Detect which cell encompasses the target text, then output its (X, Y) center coordinate. 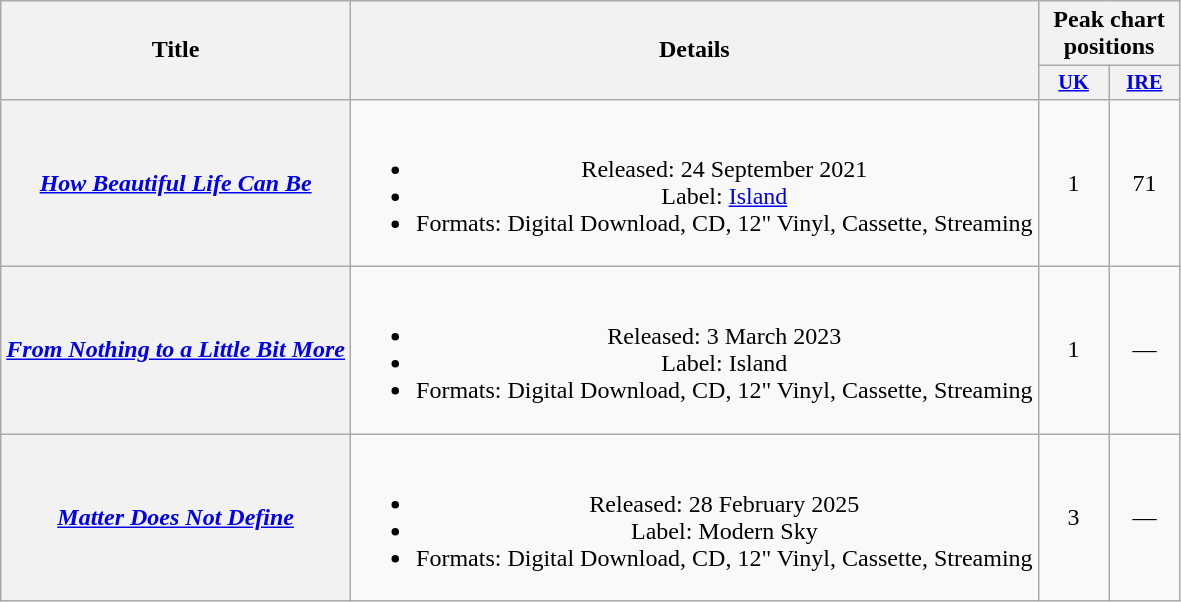
3 (1074, 518)
Released: 3 March 2023Label: IslandFormats: Digital Download, CD, 12" Vinyl, Cassette, Streaming (695, 350)
Released: 28 February 2025Label: Modern SkyFormats: Digital Download, CD, 12" Vinyl, Cassette, Streaming (695, 518)
Released: 24 September 2021Label: IslandFormats: Digital Download, CD, 12" Vinyl, Cassette, Streaming (695, 182)
From Nothing to a Little Bit More (176, 350)
How Beautiful Life Can Be (176, 182)
71 (1144, 182)
Title (176, 50)
UK (1074, 83)
IRE (1144, 83)
Matter Does Not Define (176, 518)
Details (695, 50)
Peak chart positions (1109, 34)
